Determine the [x, y] coordinate at the center of the cell enclosing the given text.  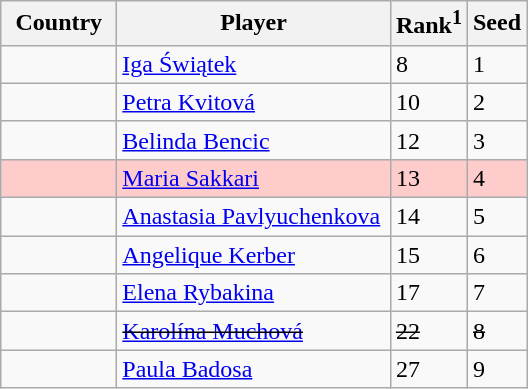
15 [428, 255]
6 [496, 255]
4 [496, 178]
Maria Sakkari [254, 178]
Karolína Muchová [254, 331]
5 [496, 217]
17 [428, 293]
1 [496, 64]
10 [428, 102]
13 [428, 178]
2 [496, 102]
Angelique Kerber [254, 255]
7 [496, 293]
12 [428, 140]
3 [496, 140]
Paula Badosa [254, 369]
Player [254, 24]
Iga Świątek [254, 64]
Elena Rybakina [254, 293]
27 [428, 369]
Petra Kvitová [254, 102]
22 [428, 331]
14 [428, 217]
Rank1 [428, 24]
9 [496, 369]
Seed [496, 24]
Anastasia Pavlyuchenkova [254, 217]
Country [59, 24]
Belinda Bencic [254, 140]
